Return the (X, Y) coordinate for the center point of the cell that contains the specified text.  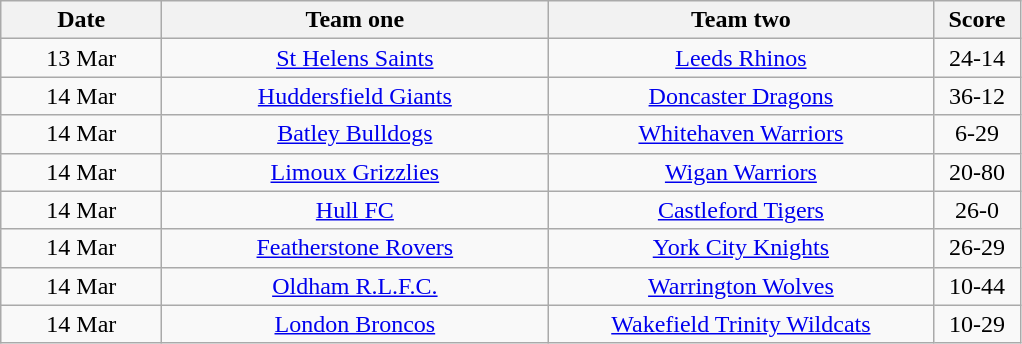
Warrington Wolves (741, 286)
Batley Bulldogs (355, 134)
York City Knights (741, 248)
36-12 (977, 96)
Hull FC (355, 210)
Doncaster Dragons (741, 96)
10-44 (977, 286)
Castleford Tigers (741, 210)
Date (82, 20)
Team two (741, 20)
Wakefield Trinity Wildcats (741, 324)
Oldham R.L.F.C. (355, 286)
Limoux Grizzlies (355, 172)
6-29 (977, 134)
London Broncos (355, 324)
20-80 (977, 172)
13 Mar (82, 58)
Score (977, 20)
Huddersfield Giants (355, 96)
24-14 (977, 58)
St Helens Saints (355, 58)
Whitehaven Warriors (741, 134)
Leeds Rhinos (741, 58)
Wigan Warriors (741, 172)
26-29 (977, 248)
26-0 (977, 210)
10-29 (977, 324)
Team one (355, 20)
Featherstone Rovers (355, 248)
